Pinpoint the cell where the given text exists, returning its [x, y] midpoint coordinate. 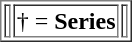
† = Series [66, 20]
